Provide the (x, y) coordinate of the cell's center where the given text is located.  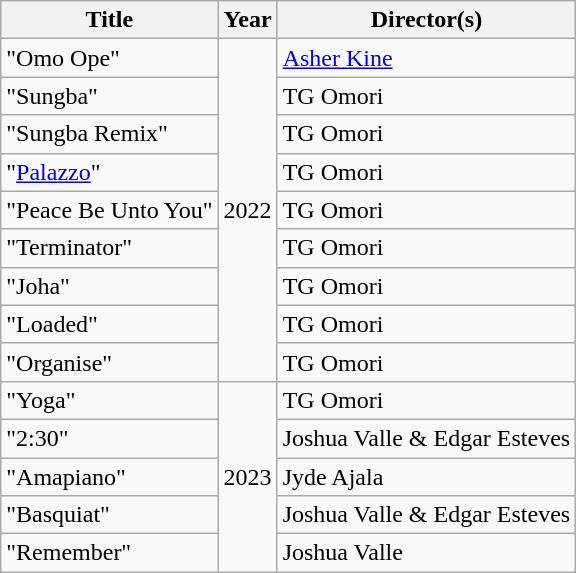
Title (110, 20)
"Terminator" (110, 248)
Year (248, 20)
2022 (248, 210)
"2:30" (110, 438)
"Organise" (110, 362)
"Yoga" (110, 400)
2023 (248, 476)
"Sungba Remix" (110, 134)
"Peace Be Unto You" (110, 210)
"Palazzo" (110, 172)
"Basquiat" (110, 515)
"Loaded" (110, 324)
Jyde Ajala (426, 477)
Joshua Valle (426, 553)
"Omo Ope" (110, 58)
"Remember" (110, 553)
"Sungba" (110, 96)
Asher Kine (426, 58)
"Joha" (110, 286)
Director(s) (426, 20)
"Amapiano" (110, 477)
